Locate the cell with the specified text and output its (X, Y) center coordinate. 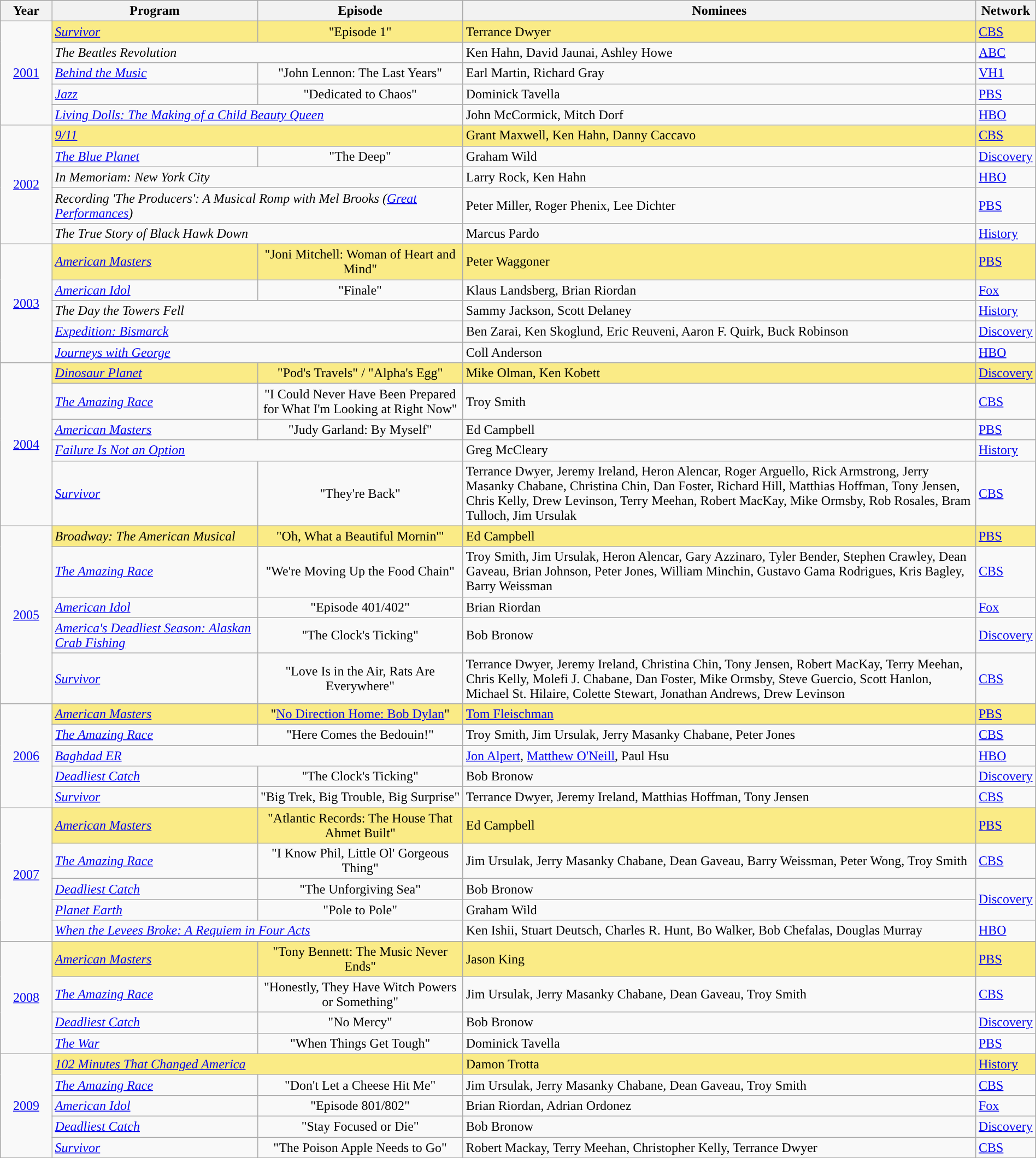
Broadway: The American Musical (155, 536)
The Day the Towers Fell (257, 311)
Program (155, 11)
"Atlantic Records: The House That Ahmet Built" (360, 825)
The True Story of Black Hawk Down (257, 233)
Tom Fleischman (719, 714)
"John Lennon: The Last Years" (360, 73)
"Episode 801/802" (360, 1106)
Terrance Dwyer (719, 32)
"No Mercy" (360, 1022)
Ben Zarai, Ken Skoglund, Eric Reuveni, Aaron F. Quirk, Buck Robinson (719, 332)
The Blue Planet (155, 156)
Coll Anderson (719, 352)
Year (26, 11)
Troy Smith (719, 401)
"No Direction Home: Bob Dylan" (360, 714)
"The Poison Apple Needs to Go" (360, 1147)
"The Deep" (360, 156)
102 Minutes That Changed America (257, 1064)
"Honestly, They Have Witch Powers or Something" (360, 995)
Peter Waggoner (719, 261)
ABC (1005, 52)
"Episode 1" (360, 32)
2009 (26, 1106)
Peter Miller, Roger Phenix, Lee Dichter (719, 205)
Troy Smith, Jim Ursulak, Jerry Masanky Chabane, Peter Jones (719, 734)
In Memoriam: New York City (257, 177)
Journeys with George (257, 352)
2001 (26, 73)
Failure Is Not an Option (257, 450)
"I Know Phil, Little Ol' Gorgeous Thing" (360, 861)
Robert Mackay, Terry Meehan, Christopher Kelly, Terrance Dwyer (719, 1147)
Jon Alpert, Matthew O'Neill, Paul Hsu (719, 756)
Expedition: Bismarck (257, 332)
"They're Back" (360, 493)
2005 (26, 614)
"Stay Focused or Die" (360, 1126)
"Judy Garland: By Myself" (360, 430)
Baghdad ER (257, 756)
The Beatles Revolution (257, 52)
Episode (360, 11)
"The Unforgiving Sea" (360, 889)
Earl Martin, Richard Gray (719, 73)
"Tony Bennett: The Music Never Ends" (360, 959)
Network (1005, 11)
Brian Riordan, Adrian Ordonez (719, 1106)
9/11 (257, 136)
"Here Comes the Bedouin!" (360, 734)
Damon Trotta (719, 1064)
Sammy Jackson, Scott Delaney (719, 311)
Larry Rock, Ken Hahn (719, 177)
Planet Earth (155, 910)
Nominees (719, 11)
"We're Moving Up the Food Chain" (360, 572)
John McCormick, Mitch Dorf (719, 115)
Dinosaur Planet (155, 373)
"Episode 401/402" (360, 607)
2007 (26, 874)
"Don't Let a Cheese Hit Me" (360, 1085)
Ken Hahn, David Jaunai, Ashley Howe (719, 52)
Ken Ishii, Stuart Deutsch, Charles R. Hunt, Bo Walker, Bob Chefalas, Douglas Murray (719, 931)
VH1 (1005, 73)
"When Things Get Tough" (360, 1043)
Brian Riordan (719, 607)
"Love Is in the Air, Rats Are Everywhere" (360, 678)
"Pod's Travels" / "Alpha's Egg" (360, 373)
2004 (26, 444)
Klaus Landsberg, Brian Riordan (719, 290)
2002 (26, 185)
"Finale" (360, 290)
Terrance Dwyer, Jeremy Ireland, Matthias Hoffman, Tony Jensen (719, 797)
Recording 'The Producers': A Musical Romp with Mel Brooks (Great Performances) (257, 205)
"I Could Never Have Been Prepared for What I'm Looking at Right Now" (360, 401)
2006 (26, 755)
Behind the Music (155, 73)
Grant Maxwell, Ken Hahn, Danny Caccavo (719, 136)
"Pole to Pole" (360, 910)
Jazz (155, 94)
Marcus Pardo (719, 233)
"Oh, What a Beautiful Mornin'" (360, 536)
Jason King (719, 959)
Jim Ursulak, Jerry Masanky Chabane, Dean Gaveau, Barry Weissman, Peter Wong, Troy Smith (719, 861)
Greg McCleary (719, 450)
2003 (26, 303)
Mike Olman, Ken Kobett (719, 373)
America's Deadliest Season: Alaskan Crab Fishing (155, 635)
"Joni Mitchell: Woman of Heart and Mind" (360, 261)
When the Levees Broke: A Requiem in Four Acts (257, 931)
"Big Trek, Big Trouble, Big Surprise" (360, 797)
"Dedicated to Chaos" (360, 94)
Living Dolls: The Making of a Child Beauty Queen (257, 115)
The War (155, 1043)
2008 (26, 997)
